Search for the cell housing the specified text and yield its [x, y] center coordinate. 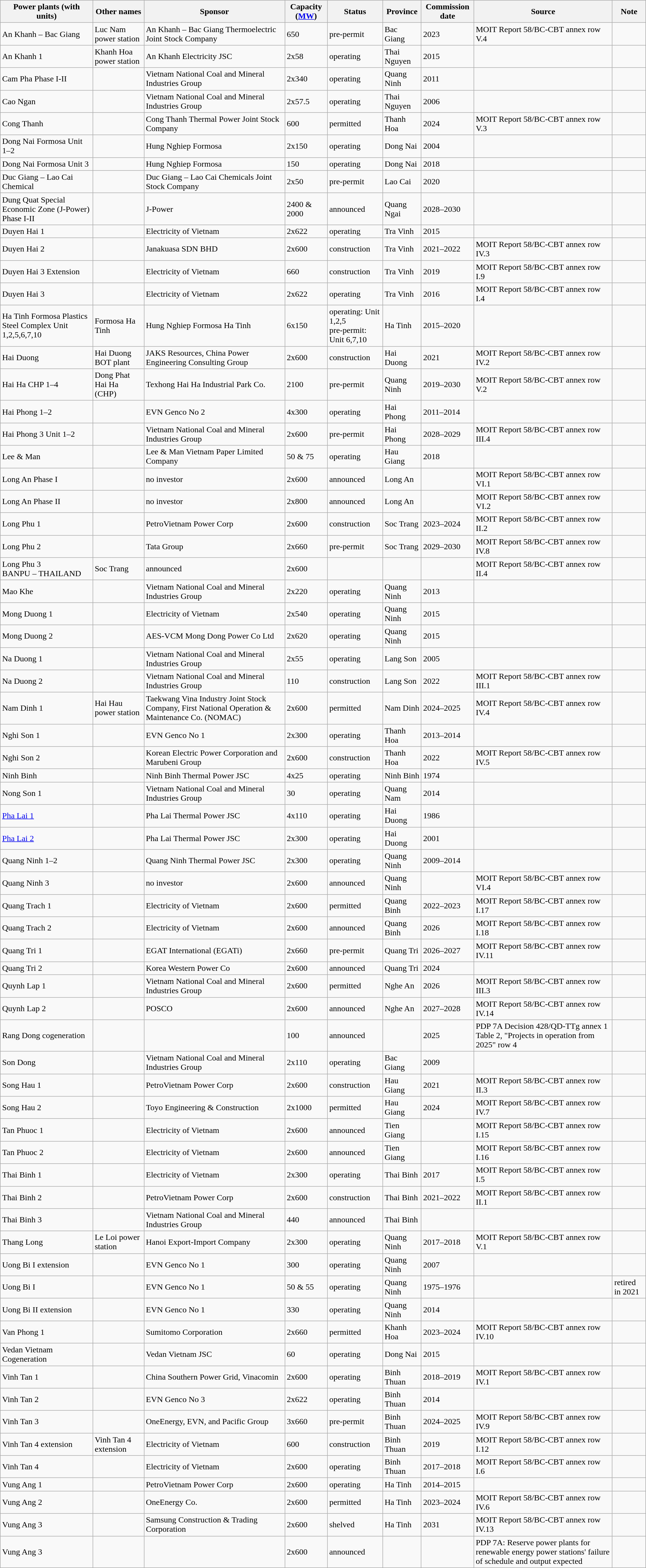
Tan Phuoc 1 [47, 1130]
50 & 55 [306, 1287]
Uong Bi I extension [47, 1265]
Duyen Hai 2 [47, 249]
Cong Thanh [47, 124]
Vedan Vietnam JSC [214, 1354]
AES-VCM Mong Dong Power Co Ltd [214, 636]
MOIT Report 58/BC-CBT annex row IV.6 [543, 1502]
Dong Nai Formosa Unit 3 [47, 164]
MOIT Report 58/BC-CBT annex row I.12 [543, 1444]
MOIT Report 58/BC-CBT annex row IV.8 [543, 546]
2029–2030 [448, 546]
Korean Electric Power Corporation and Marubeni Group [214, 758]
Hanoi Export-Import Company [214, 1242]
Quang Tri 2 [47, 968]
2x110 [306, 1063]
2017 [448, 1175]
2011–2014 [448, 412]
1975–1976 [448, 1287]
2006 [448, 101]
2x340 [306, 79]
2x220 [306, 591]
660 [306, 271]
J-Power [214, 209]
Cam Pha Phase I-II [47, 79]
Nghi Son 1 [47, 736]
MOIT Report 58/BC-CBT annex row VI.2 [543, 502]
150 [306, 164]
110 [306, 681]
50 & 75 [306, 457]
Other names [118, 12]
2028–2029 [448, 434]
2004 [448, 146]
MOIT Report 58/BC-CBT annex row V.4 [543, 34]
Uong Bi I [47, 1287]
Duyen Hai 3 [47, 294]
Quang Ninh 1–2 [47, 860]
MOIT Report 58/BC-CBT annex row V.1 [543, 1242]
Commission date [448, 12]
2020 [448, 181]
MOIT Report 58/BC-CBT annex row I.5 [543, 1175]
2019–2030 [448, 385]
Pha Lai 1 [47, 816]
Son Dong [47, 1063]
Hai Duong BOT plant [118, 357]
2022–2023 [448, 905]
Lee & Man [47, 457]
2018–2019 [448, 1377]
MOIT Report 58/BC-CBT annex row II.2 [543, 524]
MOIT Report 58/BC-CBT annex row VI.1 [543, 479]
Mong Duong 1 [47, 613]
2x55 [306, 658]
Thai Binh 1 [47, 1175]
Quang Trach 2 [47, 928]
Long Phu 3BANPU – THAILAND [47, 569]
Quang Ninh Thermal Power JSC [214, 860]
Texhong Hai Ha Industrial Park Co. [214, 385]
650 [306, 34]
2x150 [306, 146]
PDP 7A Decision 428/QD-TTg annex 1 Table 2, "Projects in operation from 2025" row 4 [543, 1036]
MOIT Report 58/BC-CBT annex row IV.10 [543, 1332]
An Khanh – Bac Giang Thermoelectric Joint Stock Company [214, 34]
Duc Giang – Lao Cai Chemicals Joint Stock Company [214, 181]
Janakuasa SDN BHD [214, 249]
Dong Phat Hai Ha (CHP) [118, 385]
Hai Ha CHP 1–4 [47, 385]
Toyo Engineering & Construction [214, 1107]
2013–2014 [448, 736]
Ninh Binh Thermal Power JSC [214, 776]
Province [402, 12]
PDP 7A: Reserve power plants for renewable energy power stations' failure of schedule and output expected [543, 1552]
Nong Son 1 [47, 793]
Long Phu 2 [47, 546]
2x57.5 [306, 101]
2027–2028 [448, 1008]
Lee & Man Vietnam Paper Limited Company [214, 457]
Tan Phuoc 2 [47, 1152]
operating: Unit 1,2,5pre-permit: Unit 6,7,10 [355, 326]
Rang Dong cogeneration [47, 1036]
Quang Nam [402, 793]
MOIT Report 58/BC-CBT annex row III.3 [543, 986]
2011 [448, 79]
330 [306, 1310]
2016 [448, 294]
EVN Genco No 3 [214, 1399]
retired in 2021 [629, 1287]
MOIT Report 58/BC-CBT annex row IV.1 [543, 1377]
Vung Ang 2 [47, 1502]
Song Hau 2 [47, 1107]
60 [306, 1354]
2x58 [306, 57]
An Khanh 1 [47, 57]
Formosa Ha Tinh [118, 326]
Quang Trach 1 [47, 905]
2005 [448, 658]
Thai Binh 3 [47, 1220]
Status [355, 12]
Duc Giang – Lao Cai Chemical [47, 181]
2031 [448, 1525]
Le Loi power station [118, 1242]
Na Duong 1 [47, 658]
Quang Ninh 3 [47, 883]
MOIT Report 58/BC-CBT annex row V.3 [543, 124]
Pha Lai 2 [47, 838]
2015–2020 [448, 326]
2028–2030 [448, 209]
POSCO [214, 1008]
MOIT Report 58/BC-CBT annex row IV.5 [543, 758]
MOIT Report 58/BC-CBT annex row I.16 [543, 1152]
MOIT Report 58/BC-CBT annex row IV.13 [543, 1525]
2023 [448, 34]
1974 [448, 776]
Vinh Tan 2 [47, 1399]
2x1000 [306, 1107]
MOIT Report 58/BC-CBT annex row IV.7 [543, 1107]
Ha Tinh Formosa Plastics Steel Complex Unit 1,2,5,6,7,10 [47, 326]
Mao Khe [47, 591]
Vedan Vietnam Cogeneration [47, 1354]
MOIT Report 58/BC-CBT annex row II.1 [543, 1197]
Luc Nam power station [118, 34]
Sponsor [214, 12]
MOIT Report 58/BC-CBT annex row I.15 [543, 1130]
Duyen Hai 1 [47, 231]
2026–2027 [448, 950]
Quynh Lap 1 [47, 986]
MOIT Report 58/BC-CBT annex row I.9 [543, 271]
2025 [448, 1036]
Thai Binh 2 [47, 1197]
Vinh Tan 1 [47, 1377]
Cong Thanh Thermal Power Joint Stock Company [214, 124]
2x620 [306, 636]
2001 [448, 838]
MOIT Report 58/BC-CBT annex row III.1 [543, 681]
Na Duong 2 [47, 681]
MOIT Report 58/BC-CBT annex row I.6 [543, 1467]
MOIT Report 58/BC-CBT annex row VI.4 [543, 883]
MOIT Report 58/BC-CBT annex row III.4 [543, 434]
MOIT Report 58/BC-CBT annex row IV.2 [543, 357]
Source [543, 12]
Hai Phong 3 Unit 1–2 [47, 434]
MOIT Report 58/BC-CBT annex row IV.9 [543, 1422]
MOIT Report 58/BC-CBT annex row II.4 [543, 569]
Sumitomo Corporation [214, 1332]
Quang Tri 1 [47, 950]
2009–2014 [448, 860]
2400 & 2000 [306, 209]
Nghi Son 2 [47, 758]
Long An Phase II [47, 502]
Quang Ngai [402, 209]
JAKS Resources, China Power Engineering Consulting Group [214, 357]
300 [306, 1265]
EVN Genco No 2 [214, 412]
Vinh Tan 3 [47, 1422]
OneEnergy Co. [214, 1502]
Dong Nai Formosa Unit 1–2 [47, 146]
MOIT Report 58/BC-CBT annex row II.3 [543, 1085]
Vinh Tan 4 [47, 1467]
EGAT International (EGATi) [214, 950]
4x25 [306, 776]
100 [306, 1036]
Note [629, 12]
30 [306, 793]
MOIT Report 58/BC-CBT annex row I.17 [543, 905]
1986 [448, 816]
OneEnergy, EVN, and Pacific Group [214, 1422]
2x50 [306, 181]
2007 [448, 1265]
4x300 [306, 412]
MOIT Report 58/BC-CBT annex row I.4 [543, 294]
2x540 [306, 613]
2100 [306, 385]
Mong Duong 2 [47, 636]
Long An Phase I [47, 479]
Vung Ang 1 [47, 1485]
Power plants (with units) [47, 12]
440 [306, 1220]
3x660 [306, 1422]
An Khanh Electricity JSC [214, 57]
4x110 [306, 816]
MOIT Report 58/BC-CBT annex row IV.14 [543, 1008]
Hai Phong 1–2 [47, 412]
Hung Nghiep Formosa Ha Tinh [214, 326]
Uong Bi II extension [47, 1310]
Long Phu 1 [47, 524]
Van Phong 1 [47, 1332]
An Khanh – Bac Giang [47, 34]
2009 [448, 1063]
2014–2015 [448, 1485]
Cao Ngan [47, 101]
Nam Dinh 1 [47, 708]
Khanh Hoa power station [118, 57]
6x150 [306, 326]
Song Hau 1 [47, 1085]
Lao Cai [402, 181]
China Southern Power Grid, Vinacomin [214, 1377]
Thang Long [47, 1242]
Quynh Lap 2 [47, 1008]
Khanh Hoa [402, 1332]
Samsung Construction & Trading Corporation [214, 1525]
2x800 [306, 502]
Dung Quat Special Economic Zone (J-Power) Phase I-II [47, 209]
shelved [355, 1525]
Nam Dinh [402, 708]
Taekwang Vina Industry Joint Stock Company, First National Operation & Maintenance Co. (NOMAC) [214, 708]
MOIT Report 58/BC-CBT annex row I.18 [543, 928]
2013 [448, 591]
MOIT Report 58/BC-CBT annex row IV.11 [543, 950]
MOIT Report 58/BC-CBT annex row IV.4 [543, 708]
Korea Western Power Co [214, 968]
MOIT Report 58/BC-CBT annex row V.2 [543, 385]
Duyen Hai 3 Extension [47, 271]
MOIT Report 58/BC-CBT annex row IV.3 [543, 249]
Hai Hau power station [118, 708]
Tata Group [214, 546]
Capacity (MW) [306, 12]
